Return [X, Y] of the center of cell containing provided text 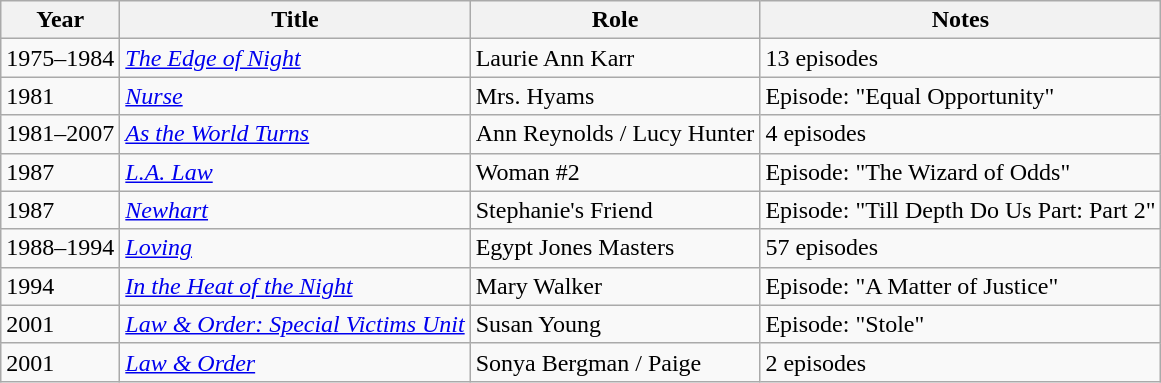
13 episodes [960, 58]
Episode: "Equal Opportunity" [960, 96]
Ann Reynolds / Lucy Hunter [615, 134]
2 episodes [960, 362]
Episode: "A Matter of Justice" [960, 286]
Episode: "Stole" [960, 324]
1981–2007 [60, 134]
4 episodes [960, 134]
Law & Order: Special Victims Unit [295, 324]
L.A. Law [295, 172]
Newhart [295, 210]
Loving [295, 248]
1981 [60, 96]
Year [60, 20]
In the Heat of the Night [295, 286]
Susan Young [615, 324]
Egypt Jones Masters [615, 248]
Notes [960, 20]
The Edge of Night [295, 58]
Episode: "The Wizard of Odds" [960, 172]
1975–1984 [60, 58]
1994 [60, 286]
1988–1994 [60, 248]
As the World Turns [295, 134]
Title [295, 20]
Nurse [295, 96]
Laurie Ann Karr [615, 58]
Woman #2 [615, 172]
Mrs. Hyams [615, 96]
Sonya Bergman / Paige [615, 362]
Stephanie's Friend [615, 210]
Law & Order [295, 362]
Mary Walker [615, 286]
Episode: "Till Depth Do Us Part: Part 2" [960, 210]
Role [615, 20]
57 episodes [960, 248]
